Scan for the cell matching the given text and deliver its [X, Y] coordinate at center. 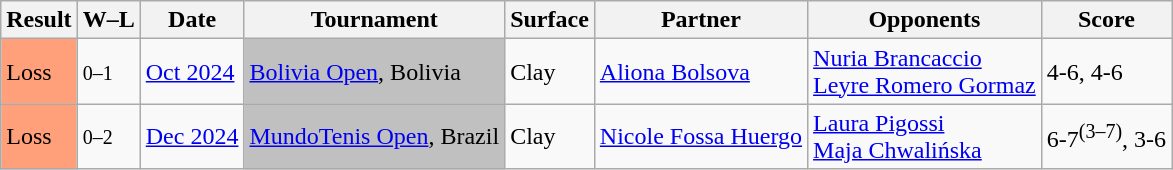
Laura Pigossi Maja Chwalińska [925, 136]
W–L [108, 20]
Tournament [374, 20]
Oct 2024 [192, 72]
Result [39, 20]
4-6, 4-6 [1106, 72]
Partner [700, 20]
Score [1106, 20]
0–1 [108, 72]
MundoTenis Open, Brazil [374, 136]
Opponents [925, 20]
Aliona Bolsova [700, 72]
Nicole Fossa Huergo [700, 136]
0–2 [108, 136]
Bolivia Open, Bolivia [374, 72]
Surface [550, 20]
Nuria Brancaccio Leyre Romero Gormaz [925, 72]
6-7(3–7), 3-6 [1106, 136]
Dec 2024 [192, 136]
Date [192, 20]
